Pinpoint the cell where the given text exists, returning its (x, y) midpoint coordinate. 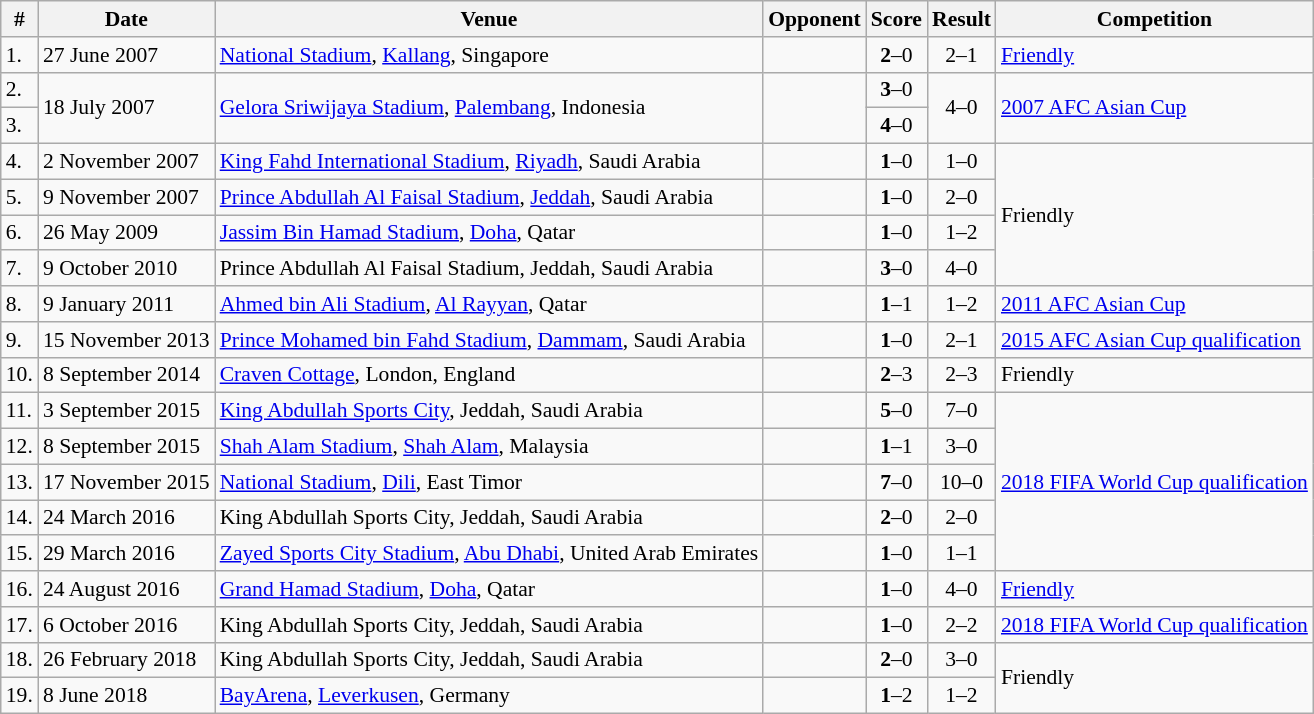
2015 AFC Asian Cup qualification (1154, 340)
4. (20, 162)
26 May 2009 (126, 233)
7. (20, 269)
9 October 2010 (126, 269)
Zayed Sports City Stadium, Abu Dhabi, United Arab Emirates (490, 554)
Craven Cottage, London, England (490, 375)
8 September 2015 (126, 447)
9 November 2007 (126, 197)
National Stadium, Dili, East Timor (490, 482)
27 June 2007 (126, 55)
3. (20, 126)
5–0 (896, 411)
Result (962, 19)
Score (896, 19)
2 November 2007 (126, 162)
Prince Mohamed bin Fahd Stadium, Dammam, Saudi Arabia (490, 340)
26 February 2018 (126, 660)
3 September 2015 (126, 411)
BayArena, Leverkusen, Germany (490, 696)
2011 AFC Asian Cup (1154, 304)
King Fahd International Stadium, Riyadh, Saudi Arabia (490, 162)
19. (20, 696)
29 March 2016 (126, 554)
2. (20, 90)
8 June 2018 (126, 696)
National Stadium, Kallang, Singapore (490, 55)
24 August 2016 (126, 589)
13. (20, 482)
14. (20, 518)
15. (20, 554)
9. (20, 340)
Gelora Sriwijaya Stadium, Palembang, Indonesia (490, 108)
17. (20, 625)
9 January 2011 (126, 304)
10–0 (962, 482)
Opponent (814, 19)
Competition (1154, 19)
24 March 2016 (126, 518)
2007 AFC Asian Cup (1154, 108)
16. (20, 589)
8. (20, 304)
18. (20, 660)
Shah Alam Stadium, Shah Alam, Malaysia (490, 447)
6. (20, 233)
11. (20, 411)
10. (20, 375)
2–2 (962, 625)
Date (126, 19)
15 November 2013 (126, 340)
8 September 2014 (126, 375)
17 November 2015 (126, 482)
6 October 2016 (126, 625)
# (20, 19)
Venue (490, 19)
Grand Hamad Stadium, Doha, Qatar (490, 589)
12. (20, 447)
5. (20, 197)
Ahmed bin Ali Stadium, Al Rayyan, Qatar (490, 304)
18 July 2007 (126, 108)
Jassim Bin Hamad Stadium, Doha, Qatar (490, 233)
1. (20, 55)
